Pinpoint the cell where the given text exists, returning its (x, y) midpoint coordinate. 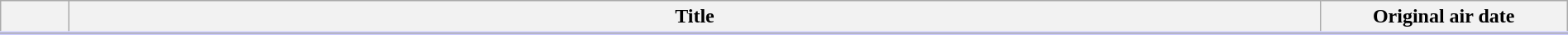
Title (695, 17)
Original air date (1444, 17)
